Output the (X, Y) coordinate of the center of the cell containing the given text.  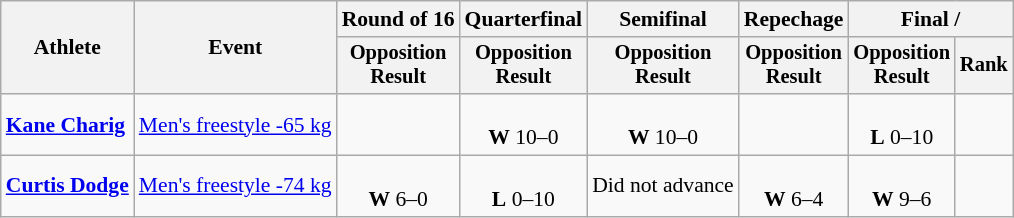
Athlete (68, 48)
Did not advance (663, 186)
Men's freestyle -74 kg (236, 186)
Event (236, 48)
Curtis Dodge (68, 186)
Quarterfinal (524, 19)
Kane Charig (68, 124)
Round of 16 (398, 19)
W 6–4 (794, 186)
W 9–6 (902, 186)
Rank (984, 66)
Men's freestyle -65 kg (236, 124)
Semifinal (663, 19)
Final / (930, 19)
W 6–0 (398, 186)
Repechage (794, 19)
